Provide the [x, y] coordinate of the cell's center where the given text is located.  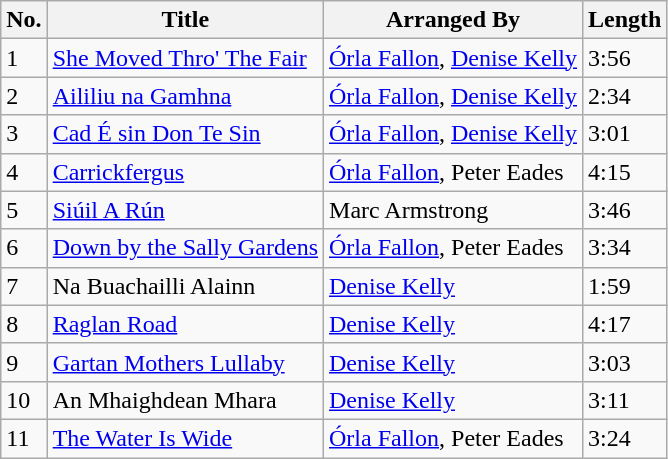
Aililiu na Gamhna [185, 96]
Marc Armstrong [454, 210]
1:59 [625, 286]
9 [24, 362]
3:34 [625, 248]
4 [24, 172]
8 [24, 324]
Down by the Sally Gardens [185, 248]
The Water Is Wide [185, 438]
Length [625, 20]
3:46 [625, 210]
11 [24, 438]
6 [24, 248]
3:01 [625, 134]
No. [24, 20]
10 [24, 400]
She Moved Thro' The Fair [185, 58]
Cad É sin Don Te Sin [185, 134]
3:03 [625, 362]
3:56 [625, 58]
Gartan Mothers Lullaby [185, 362]
Arranged By [454, 20]
7 [24, 286]
3 [24, 134]
Raglan Road [185, 324]
2:34 [625, 96]
3:11 [625, 400]
2 [24, 96]
Title [185, 20]
Carrickfergus [185, 172]
4:17 [625, 324]
Na Buachailli Alainn [185, 286]
4:15 [625, 172]
5 [24, 210]
1 [24, 58]
3:24 [625, 438]
An Mhaighdean Mhara [185, 400]
Siúil A Rún [185, 210]
